From the cell containing the given text, extract its center point as [X, Y] coordinate. 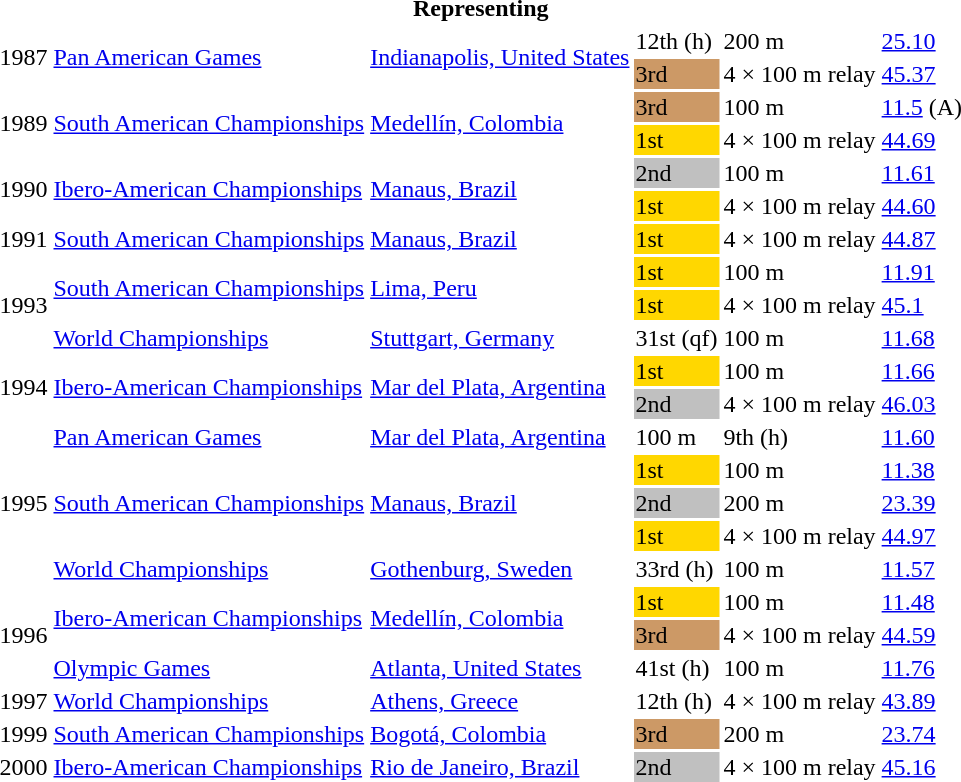
Athens, Greece [500, 701]
Olympic Games [209, 668]
9th (h) [800, 437]
Atlanta, United States [500, 668]
31st (qf) [676, 338]
Rio de Janeiro, Brazil [500, 767]
Bogotá, Colombia [500, 734]
Indianapolis, United States [500, 58]
Gothenburg, Sweden [500, 569]
41st (h) [676, 668]
Stuttgart, Germany [500, 338]
33rd (h) [676, 569]
Lima, Peru [500, 288]
